Find where the given text appears and provide that cell's center as [x, y] coordinate. 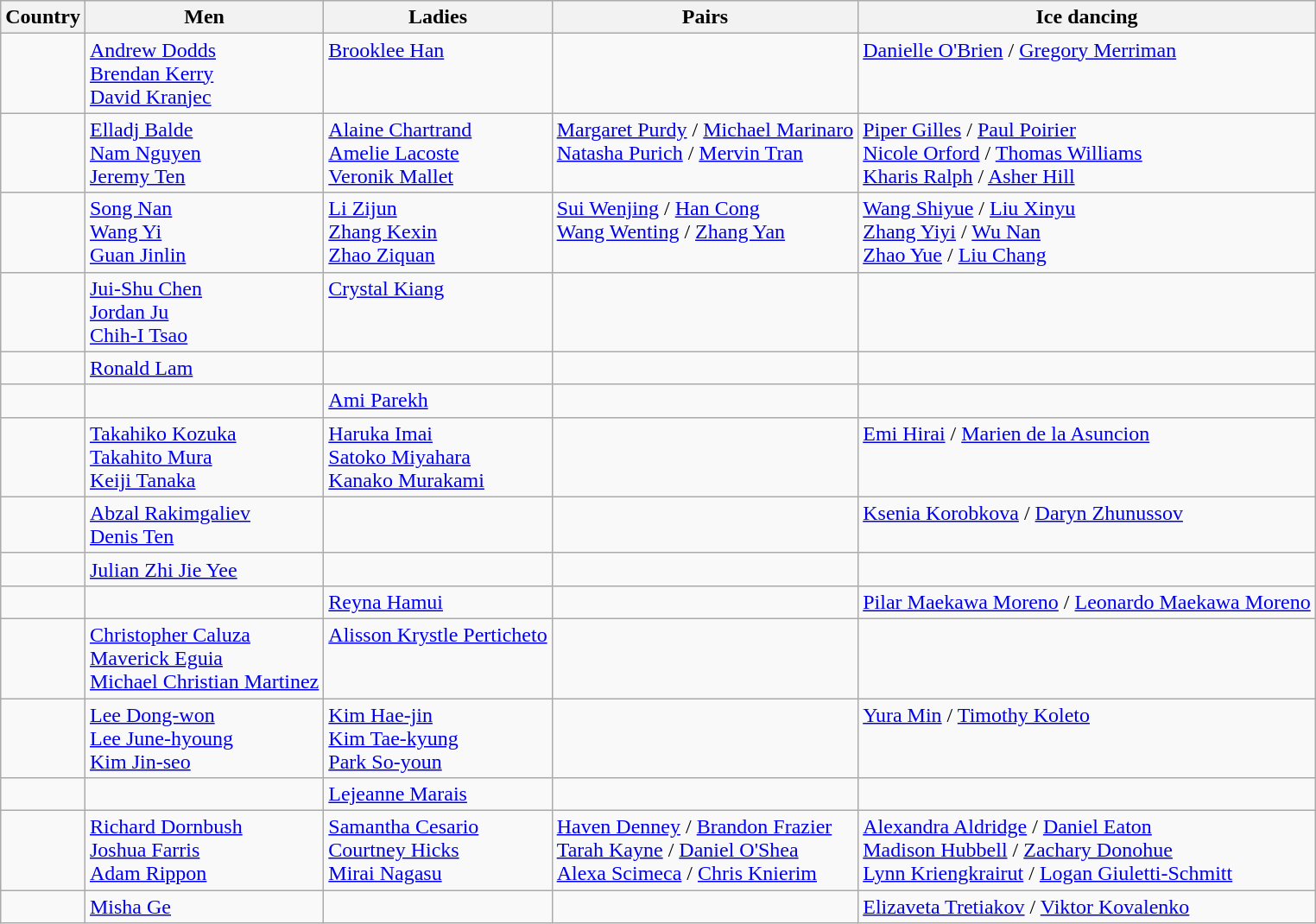
Ice dancing [1087, 17]
Danielle O'Brien / Gregory Merriman [1087, 73]
Brooklee Han [438, 73]
Ladies [438, 17]
Pairs [705, 17]
Andrew Dodds Brendan Kerry David Kranjec [204, 73]
Kim Hae-jin Kim Tae-kyung Park So-youn [438, 737]
Yura Min / Timothy Koleto [1087, 737]
Song Nan Wang Yi Guan Jinlin [204, 232]
Pilar Maekawa Moreno / Leonardo Maekawa Moreno [1087, 602]
Piper Gilles / Paul Poirier Nicole Orford / Thomas Williams Kharis Ralph / Asher Hill [1087, 153]
Emi Hirai / Marien de la Asuncion [1087, 457]
Margaret Purdy / Michael Marinaro Natasha Purich / Mervin Tran [705, 153]
Julian Zhi Jie Yee [204, 569]
Haven Denney / Brandon Frazier Tarah Kayne / Daniel O'Shea Alexa Scimeca / Chris Knierim [705, 851]
Reyna Hamui [438, 602]
Crystal Kiang [438, 312]
Richard Dornbush Joshua Farris Adam Rippon [204, 851]
Lee Dong-won Lee June-hyoung Kim Jin-seo [204, 737]
Country [43, 17]
Ronald Lam [204, 368]
Li Zijun Zhang Kexin Zhao Ziquan [438, 232]
Abzal Rakimgaliev Denis Ten [204, 525]
Christopher Caluza Maverick Eguia Michael Christian Martinez [204, 658]
Sui Wenjing / Han Cong Wang Wenting / Zhang Yan [705, 232]
Ksenia Korobkova / Daryn Zhunussov [1087, 525]
Elizaveta Tretiakov / Viktor Kovalenko [1087, 907]
Ami Parekh [438, 401]
Jui-Shu Chen Jordan Ju Chih-I Tsao [204, 312]
Misha Ge [204, 907]
Lejeanne Marais [438, 794]
Alexandra Aldridge / Daniel Eaton Madison Hubbell / Zachary Donohue Lynn Kriengkrairut / Logan Giuletti-Schmitt [1087, 851]
Men [204, 17]
Wang Shiyue / Liu Xinyu Zhang Yiyi / Wu Nan Zhao Yue / Liu Chang [1087, 232]
Haruka Imai Satoko Miyahara Kanako Murakami [438, 457]
Samantha Cesario Courtney Hicks Mirai Nagasu [438, 851]
Elladj Balde Nam Nguyen Jeremy Ten [204, 153]
Alaine Chartrand Amelie Lacoste Veronik Mallet [438, 153]
Takahiko Kozuka Takahito Mura Keiji Tanaka [204, 457]
Alisson Krystle Perticheto [438, 658]
